Identify which cell holds the provided text, then report its [x, y] central coordinate. 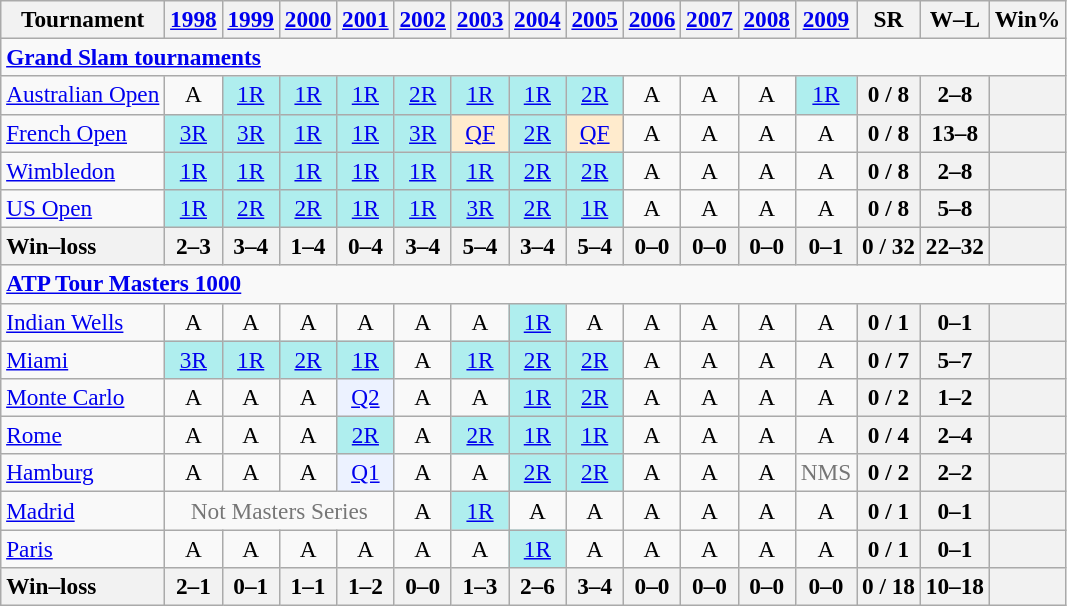
Monte Carlo [83, 397]
1998 [194, 19]
1–1 [308, 586]
Win% [1027, 19]
1999 [250, 19]
1–3 [480, 586]
2009 [826, 19]
2002 [422, 19]
2–1 [194, 586]
Q1 [366, 473]
W–L [954, 19]
2006 [652, 19]
5–8 [954, 208]
1–4 [308, 246]
2001 [366, 19]
Hamburg [83, 473]
2007 [710, 19]
13–8 [954, 133]
SR [889, 19]
Indian Wells [83, 322]
Paris [83, 548]
2–4 [954, 435]
US Open [83, 208]
Tournament [83, 19]
0 / 4 [889, 435]
2005 [594, 19]
2004 [538, 19]
Australian Open [83, 95]
Madrid [83, 510]
Grand Slam tournaments [534, 57]
2–6 [538, 586]
2003 [480, 19]
22–32 [954, 246]
NMS [826, 473]
2000 [308, 19]
ATP Tour Masters 1000 [534, 284]
5–7 [954, 359]
0 / 7 [889, 359]
French Open [83, 133]
0 / 32 [889, 246]
Q2 [366, 397]
Wimbledon [83, 170]
0 / 18 [889, 586]
Miami [83, 359]
Rome [83, 435]
2008 [766, 19]
Not Masters Series [280, 510]
0–4 [366, 246]
2–3 [194, 246]
2–2 [954, 473]
10–18 [954, 586]
